Locate the cell with the specified text and output its (x, y) center coordinate. 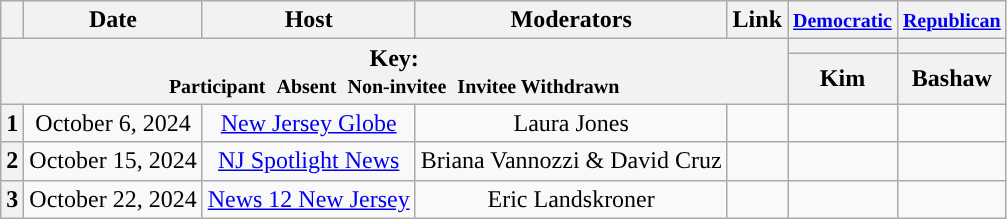
2 (12, 161)
1 (12, 123)
Republican (952, 20)
Link (757, 20)
Democratic (843, 20)
Eric Landskroner (571, 199)
New Jersey Globe (308, 123)
3 (12, 199)
October 6, 2024 (113, 123)
Moderators (571, 20)
October 15, 2024 (113, 161)
October 22, 2024 (113, 199)
Host (308, 20)
Key: Participant Absent Non-invitee Invitee Withdrawn (394, 72)
Date (113, 20)
News 12 New Jersey (308, 199)
Kim (843, 78)
Bashaw (952, 78)
Briana Vannozzi & David Cruz (571, 161)
NJ Spotlight News (308, 161)
Laura Jones (571, 123)
